Detect which cell encompasses the target text, then output its [X, Y] center coordinate. 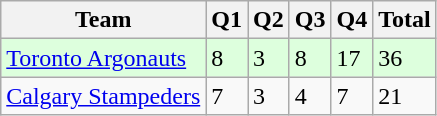
4 [310, 96]
21 [405, 96]
Toronto Argonauts [104, 58]
17 [352, 58]
Calgary Stampeders [104, 96]
Q4 [352, 20]
Q3 [310, 20]
Total [405, 20]
36 [405, 58]
Q2 [269, 20]
Q1 [227, 20]
Team [104, 20]
